Return the (x, y) coordinate for the center point of the cell that contains the specified text.  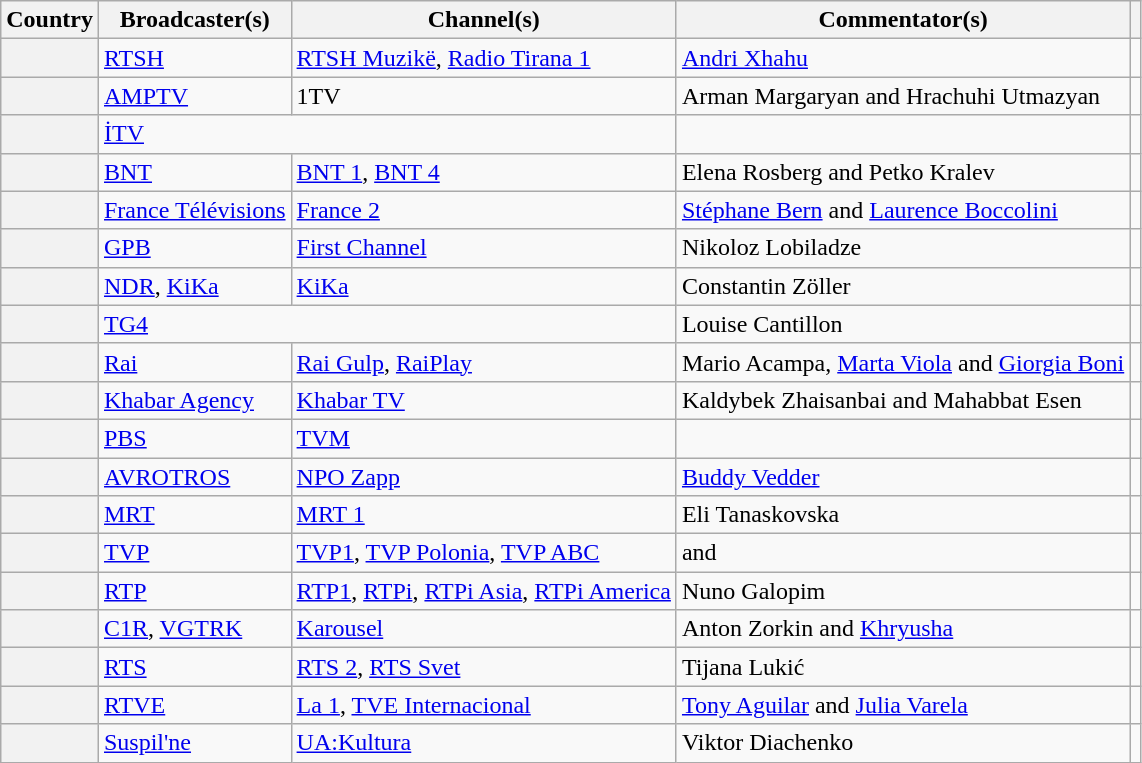
France Télévisions (194, 210)
Suspil'ne (194, 743)
Broadcaster(s) (194, 20)
La 1, TVE Internacional (484, 705)
İTV (387, 134)
BNT (194, 172)
Stéphane Bern and Laurence Boccolini (902, 210)
MRT 1 (484, 515)
Tijana Lukić (902, 667)
and (902, 553)
Commentator(s) (902, 20)
GPB (194, 248)
KiKa (484, 286)
Tony Aguilar and Julia Varela (902, 705)
Rai Gulp, RaiPlay (484, 362)
Nikoloz Lobiladze (902, 248)
RTSH Muzikë, Radio Tirana 1 (484, 58)
AMPTV (194, 96)
Viktor Diachenko (902, 743)
Rai (194, 362)
Channel(s) (484, 20)
RTP (194, 591)
UA:Kultura (484, 743)
TVP (194, 553)
Kaldybek Zhaisanbai and Mahabbat Esen (902, 400)
France 2 (484, 210)
AVROTROS (194, 477)
Louise Cantillon (902, 324)
Elena Rosberg and Petko Kralev (902, 172)
RTSH (194, 58)
BNT 1, BNT 4 (484, 172)
Constantin Zöller (902, 286)
Buddy Vedder (902, 477)
Khabar TV (484, 400)
Karousel (484, 629)
First Channel (484, 248)
Nuno Galopim (902, 591)
Andri Xhahu (902, 58)
1TV (484, 96)
TG4 (387, 324)
MRT (194, 515)
Mario Acampa, Marta Viola and Giorgia Boni (902, 362)
PBS (194, 438)
NDR, KiKa (194, 286)
RTS (194, 667)
Eli Tanaskovska (902, 515)
Khabar Agency (194, 400)
TVM (484, 438)
RTS 2, RTS Svet (484, 667)
Arman Margaryan and Hrachuhi Utmazyan (902, 96)
Anton Zorkin and Khryusha (902, 629)
C1R, VGTRK (194, 629)
Country (50, 20)
RTP1, RTPi, RTPi Asia, RTPi America (484, 591)
TVP1, TVP Polonia, TVP ABC (484, 553)
NPO Zapp (484, 477)
RTVE (194, 705)
